Pinpoint the cell where the given text exists, returning its [x, y] midpoint coordinate. 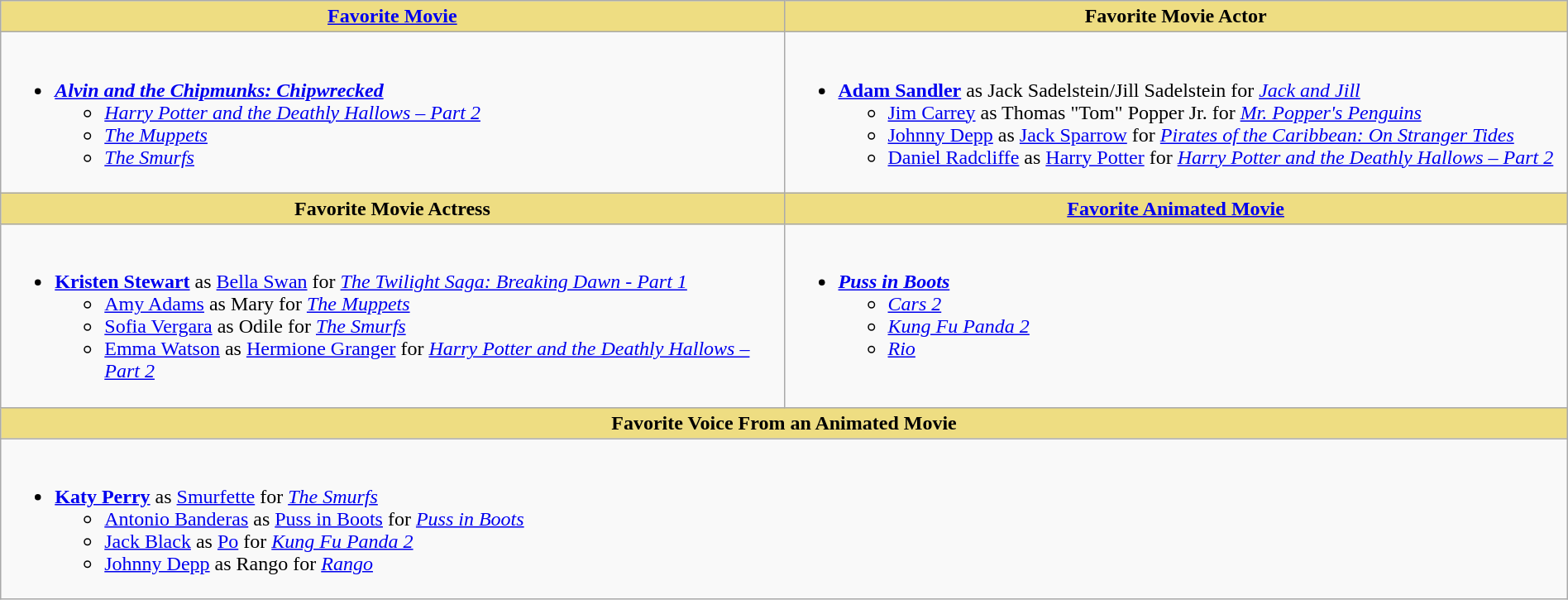
Favorite Movie Actress [392, 209]
Favorite Voice From an Animated Movie [784, 423]
Alvin and the Chipmunks: ChipwreckedHarry Potter and the Deathly Hallows – Part 2The MuppetsThe Smurfs [392, 113]
Puss in BootsCars 2Kung Fu Panda 2Rio [1176, 316]
Favorite Movie [392, 17]
Favorite Animated Movie [1176, 209]
Favorite Movie Actor [1176, 17]
